Identify which cell holds the provided text, then report its [x, y] central coordinate. 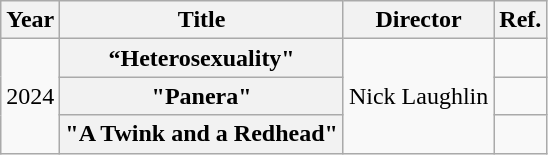
Title [202, 20]
Nick Laughlin [418, 96]
"Panera" [202, 96]
2024 [30, 96]
Year [30, 20]
"A Twink and a Redhead" [202, 134]
Director [418, 20]
Ref. [520, 20]
“Heterosexuality" [202, 58]
